Extract the [X, Y] coordinate from the center of the cell holding the provided text.  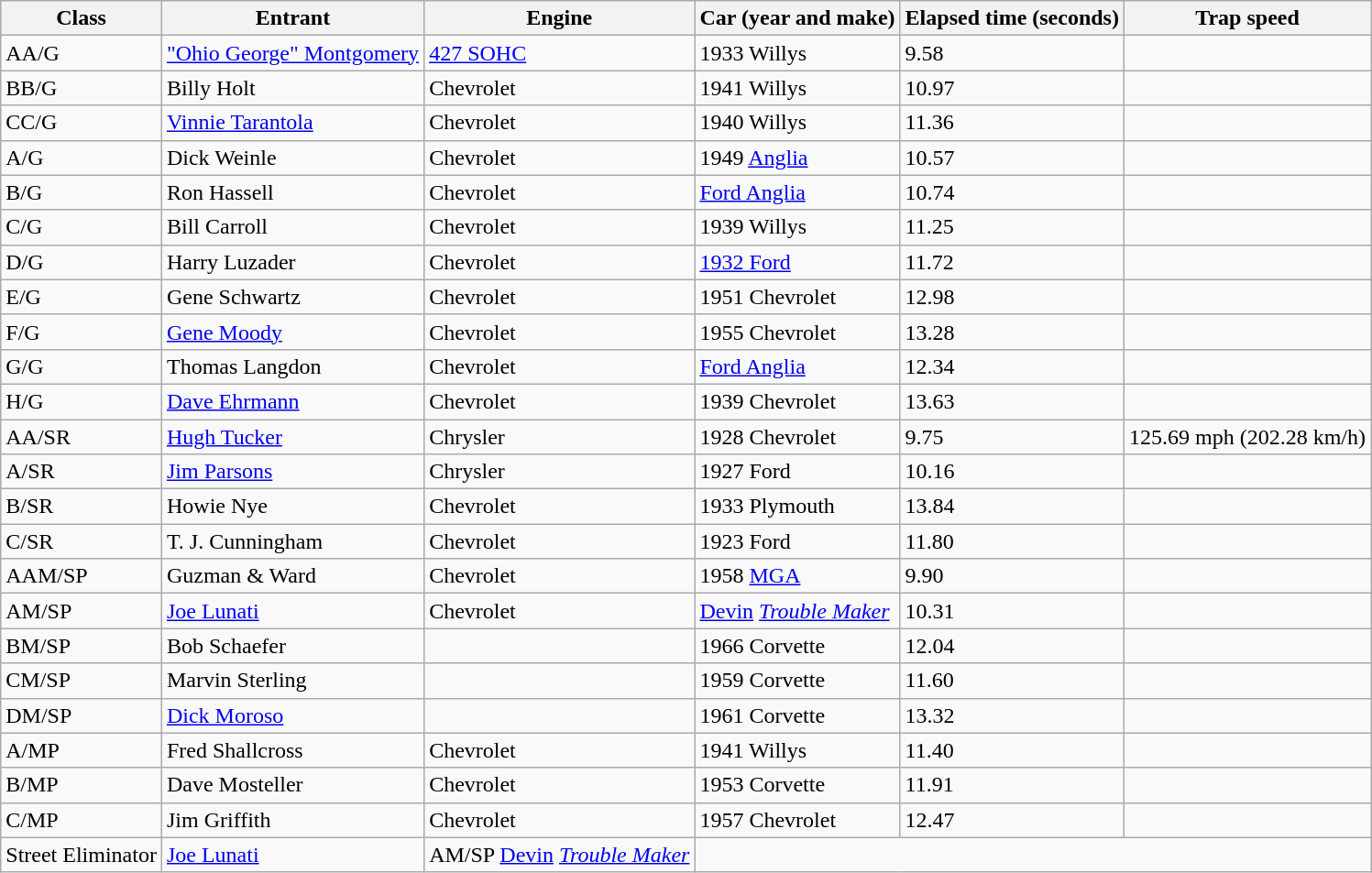
1953 Corvette [797, 785]
G/G [82, 366]
Vinnie Tarantola [292, 123]
11.40 [1012, 750]
1923 Ford [797, 541]
11.72 [1012, 262]
1940 Willys [797, 123]
T. J. Cunningham [292, 541]
DM/SP [82, 715]
1961 Corvette [797, 715]
B/G [82, 192]
A/MP [82, 750]
Engine [559, 18]
Bill Carroll [292, 227]
F/G [82, 332]
D/G [82, 262]
11.36 [1012, 123]
BB/G [82, 88]
Ron Hassell [292, 192]
11.25 [1012, 227]
10.31 [1012, 611]
BM/SP [82, 646]
Street Eliminator [82, 855]
Dick Moroso [292, 715]
11.80 [1012, 541]
10.74 [1012, 192]
C/MP [82, 820]
1958 MGA [797, 576]
Billy Holt [292, 88]
AA/G [82, 53]
Trap speed [1246, 18]
CC/G [82, 123]
C/SR [82, 541]
Bob Schaefer [292, 646]
11.91 [1012, 785]
B/MP [82, 785]
13.84 [1012, 507]
13.32 [1012, 715]
12.34 [1012, 366]
10.57 [1012, 158]
Howie Nye [292, 507]
9.58 [1012, 53]
CM/SP [82, 681]
Car (year and make) [797, 18]
Entrant [292, 18]
Gene Schwartz [292, 297]
1932 Ford [797, 262]
Jim Parsons [292, 472]
12.47 [1012, 820]
AAM/SP [82, 576]
10.97 [1012, 88]
Marvin Sterling [292, 681]
1933 Plymouth [797, 507]
1928 Chevrolet [797, 437]
1939 Chevrolet [797, 401]
1959 Corvette [797, 681]
Thomas Langdon [292, 366]
Dick Weinle [292, 158]
E/G [82, 297]
12.04 [1012, 646]
B/SR [82, 507]
Fred Shallcross [292, 750]
Dave Ehrmann [292, 401]
125.69 mph (202.28 km/h) [1246, 437]
1966 Corvette [797, 646]
1933 Willys [797, 53]
1939 Willys [797, 227]
Jim Griffith [292, 820]
1949 Anglia [797, 158]
1957 Chevrolet [797, 820]
13.63 [1012, 401]
AM/SP Devin Trouble Maker [559, 855]
9.90 [1012, 576]
9.75 [1012, 437]
Gene Moody [292, 332]
A/SR [82, 472]
AM/SP [82, 611]
A/G [82, 158]
Dave Mosteller [292, 785]
10.16 [1012, 472]
H/G [82, 401]
Harry Luzader [292, 262]
1955 Chevrolet [797, 332]
11.60 [1012, 681]
Devin Trouble Maker [797, 611]
C/G [82, 227]
Guzman & Ward [292, 576]
12.98 [1012, 297]
AA/SR [82, 437]
427 SOHC [559, 53]
Elapsed time (seconds) [1012, 18]
1927 Ford [797, 472]
Class [82, 18]
1951 Chevrolet [797, 297]
Hugh Tucker [292, 437]
"Ohio George" Montgomery [292, 53]
13.28 [1012, 332]
